Return (x, y) of the center of cell containing provided text 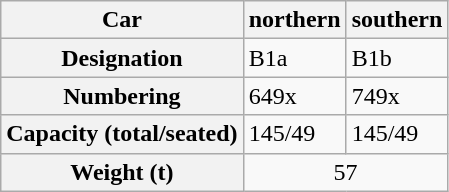
749x (397, 96)
Capacity (total/seated) (122, 134)
649x (294, 96)
Car (122, 20)
B1b (397, 58)
southern (397, 20)
Weight (t) (122, 172)
B1a (294, 58)
northern (294, 20)
Numbering (122, 96)
Designation (122, 58)
57 (346, 172)
